Pinpoint the cell where the given text exists, returning its (X, Y) midpoint coordinate. 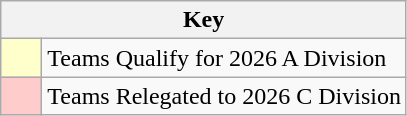
Teams Relegated to 2026 C Division (224, 96)
Teams Qualify for 2026 A Division (224, 58)
Key (204, 20)
